Output the [X, Y] coordinate of the center of the cell containing the given text.  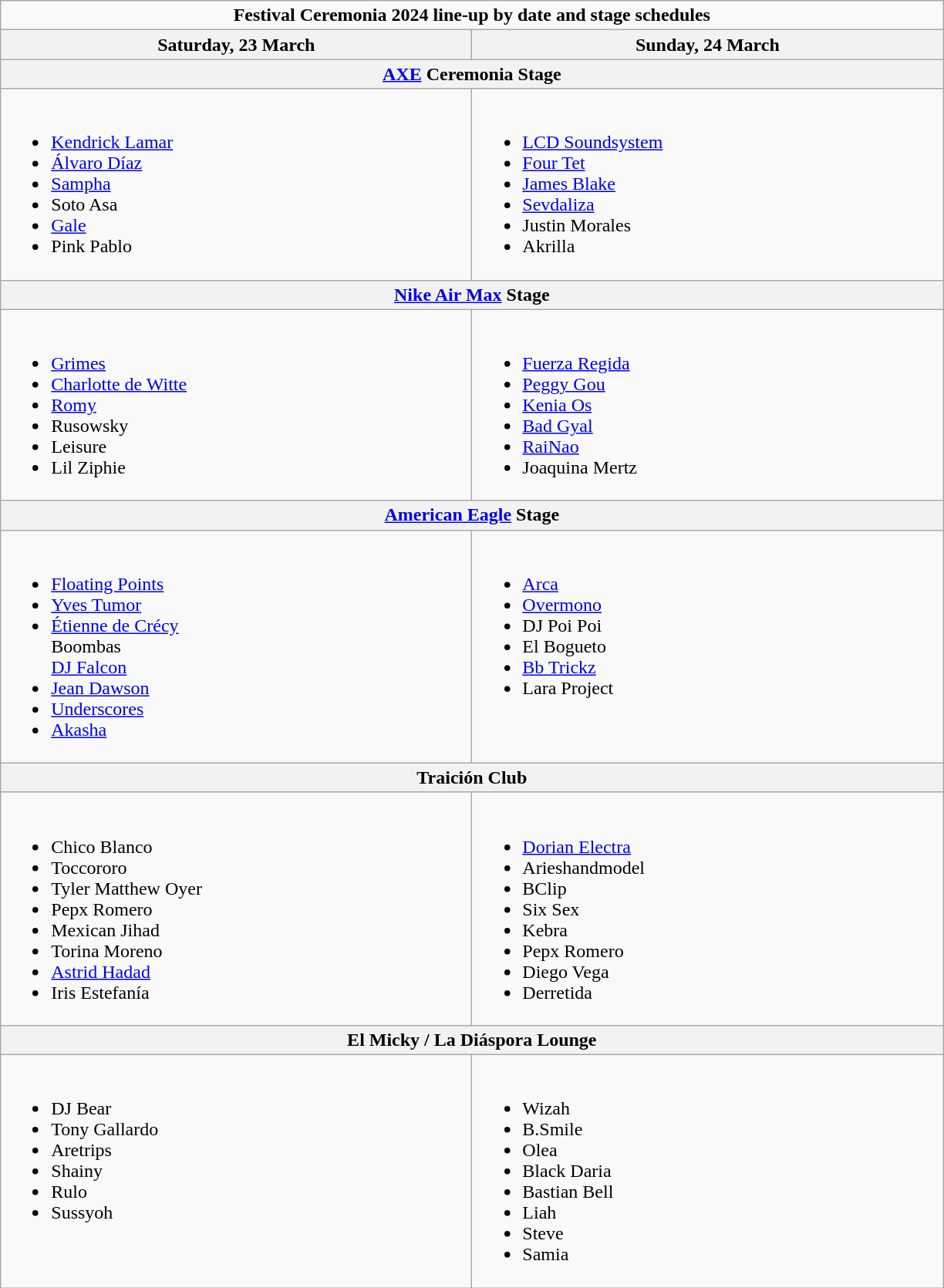
Saturday, 23 March [236, 45]
El Micky / La Diáspora Lounge [472, 1040]
Chico BlancoToccororoTyler Matthew OyerPepx RomeroMexican JihadTorina MorenoAstrid HadadIris Estefanía [236, 909]
Kendrick LamarÁlvaro DíazSamphaSoto AsaGalePink Pablo [236, 184]
American Eagle Stage [472, 515]
Traición Club [472, 777]
ArcaOvermonoDJ Poi PoiEl BoguetoBb TrickzLara Project [708, 646]
Fuerza RegidaPeggy GouKenia OsBad GyalRaiNaoJoaquina Mertz [708, 405]
Sunday, 24 March [708, 45]
Floating PointsYves TumorÉtienne de CrécyBoombasDJ FalconJean DawsonUnderscoresAkasha [236, 646]
Festival Ceremonia 2024 line-up by date and stage schedules [472, 15]
LCD SoundsystemFour TetJames BlakeSevdalizaJustin MoralesAkrilla [708, 184]
Dorian ElectraArieshandmodelBClipSix SexKebraPepx RomeroDiego VegaDerretida [708, 909]
DJ BearTony GallardoAretripsShainyRuloSussyoh [236, 1171]
AXE Ceremonia Stage [472, 74]
Nike Air Max Stage [472, 295]
GrimesCharlotte de WitteRomyRusowskyLeisureLil Ziphie [236, 405]
WizahB.SmileOleaBlack DariaBastian BellLiahSteveSamia [708, 1171]
